Detect which cell encompasses the target text, then output its (X, Y) center coordinate. 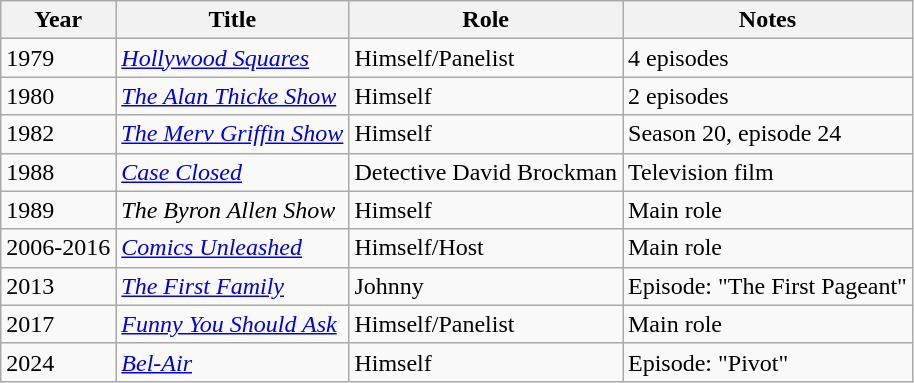
Bel-Air (232, 362)
Title (232, 20)
Role (486, 20)
2 episodes (767, 96)
Season 20, episode 24 (767, 134)
Comics Unleashed (232, 248)
2017 (58, 324)
Year (58, 20)
1979 (58, 58)
1982 (58, 134)
The Byron Allen Show (232, 210)
Johnny (486, 286)
1988 (58, 172)
Episode: "Pivot" (767, 362)
Notes (767, 20)
1989 (58, 210)
Detective David Brockman (486, 172)
1980 (58, 96)
Television film (767, 172)
2006-2016 (58, 248)
2013 (58, 286)
2024 (58, 362)
4 episodes (767, 58)
Funny You Should Ask (232, 324)
Himself/Host (486, 248)
The Alan Thicke Show (232, 96)
Hollywood Squares (232, 58)
Episode: "The First Pageant" (767, 286)
The First Family (232, 286)
The Merv Griffin Show (232, 134)
Case Closed (232, 172)
